Provide the (x, y) coordinate of the cell's center where the given text is located.  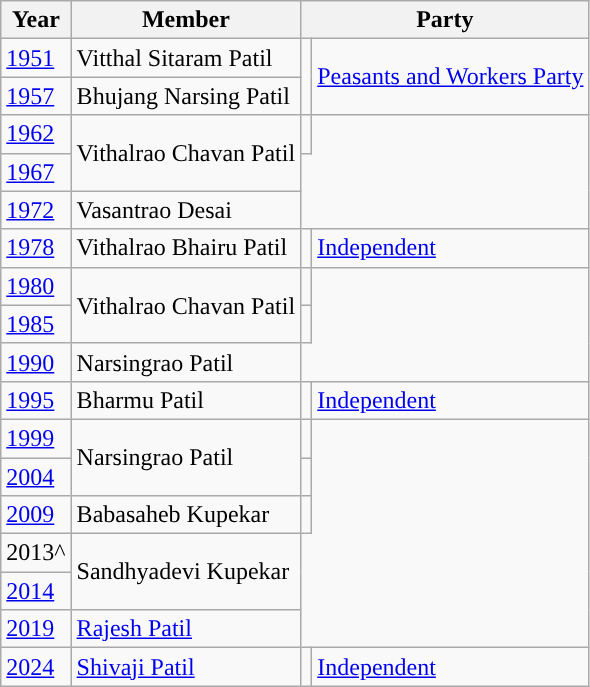
1995 (36, 400)
Bharmu Patil (186, 400)
2024 (36, 667)
Rajesh Patil (186, 629)
1990 (36, 362)
1999 (36, 438)
Shivaji Patil (186, 667)
Year (36, 20)
1972 (36, 210)
Vitthal Sitaram Patil (186, 58)
Bhujang Narsing Patil (186, 96)
2019 (36, 629)
1985 (36, 324)
2013^ (36, 553)
Peasants and Workers Party (450, 77)
1978 (36, 248)
2009 (36, 515)
1951 (36, 58)
2004 (36, 477)
Member (186, 20)
1967 (36, 172)
Sandhyadevi Kupekar (186, 572)
Vithalrao Bhairu Patil (186, 248)
Vasantrao Desai (186, 210)
1957 (36, 96)
Party (445, 20)
1980 (36, 286)
1962 (36, 134)
Babasaheb Kupekar (186, 515)
2014 (36, 591)
